Locate the cell with the specified text and output its [X, Y] center coordinate. 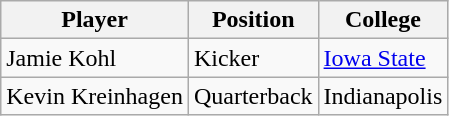
Kevin Kreinhagen [95, 96]
Quarterback [253, 96]
Player [95, 20]
Jamie Kohl [95, 58]
Indianapolis [383, 96]
Kicker [253, 58]
Position [253, 20]
Iowa State [383, 58]
College [383, 20]
